Identify which cell holds the provided text, then report its (X, Y) central coordinate. 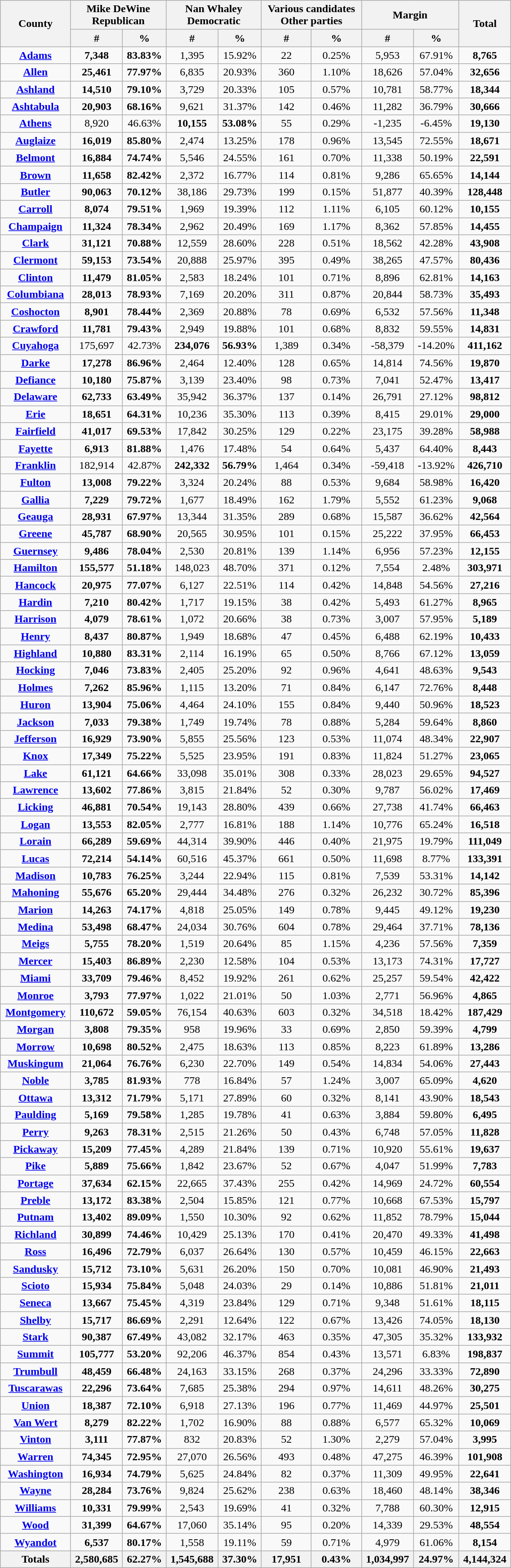
65.32% (436, 1423)
19,870 (485, 363)
11,282 (387, 106)
46.15% (436, 1251)
31,121 (97, 243)
72.55% (436, 141)
17,951 (287, 1559)
11,658 (97, 175)
18,651 (97, 414)
35.01% (240, 773)
1,949 (192, 636)
47,275 (387, 1457)
30.25% (240, 431)
25.05% (240, 910)
4,236 (387, 944)
1,389 (287, 346)
19,143 (192, 807)
14,144 (485, 175)
35.32% (436, 1337)
110,672 (97, 1012)
17,278 (97, 363)
111,049 (485, 841)
64.67% (144, 1525)
18,130 (485, 1320)
11,479 (97, 277)
26,791 (387, 397)
78.79% (436, 1217)
2,583 (192, 277)
94,527 (485, 773)
41,017 (97, 431)
16,518 (485, 824)
49.33% (436, 1234)
11,324 (97, 226)
74.56% (436, 363)
8.77% (436, 859)
19.78% (240, 1115)
18,562 (387, 243)
2,230 (192, 961)
4,079 (97, 619)
20,888 (192, 260)
4,289 (192, 1149)
3,785 (97, 1081)
53.31% (436, 876)
6.83% (436, 1354)
Jackson (36, 722)
76,154 (192, 1012)
16.19% (240, 653)
10,886 (387, 1286)
73.54% (144, 260)
75.45% (144, 1303)
7,539 (387, 876)
Gallia (36, 500)
9,445 (387, 910)
10,783 (97, 876)
16.77% (240, 175)
4,464 (192, 705)
7,046 (97, 670)
14,834 (387, 1064)
22,665 (192, 1183)
65 (287, 653)
276 (287, 893)
15,044 (485, 1217)
72.76% (436, 687)
261 (287, 978)
13,602 (97, 790)
37.30% (240, 1559)
16,019 (97, 141)
Mahoning (36, 893)
52.47% (436, 380)
79.51% (144, 209)
15,797 (485, 1200)
Pike (36, 1166)
0.45% (336, 636)
Scioto (36, 1286)
8,279 (97, 1423)
6,147 (387, 687)
18.24% (240, 277)
37.43% (240, 1183)
7,033 (97, 722)
395 (287, 260)
Highland (36, 653)
45,787 (97, 534)
5,631 (192, 1268)
48,554 (485, 1525)
80.52% (144, 1047)
66,463 (485, 807)
7,262 (97, 687)
8,766 (387, 653)
38,265 (387, 260)
Licking (36, 807)
58.98% (436, 482)
13,173 (387, 961)
Vinton (36, 1440)
Wyandot (36, 1542)
48.70% (240, 568)
6,495 (485, 1115)
5,525 (192, 756)
8,860 (485, 722)
47 (287, 636)
67.97% (144, 517)
8,832 (387, 329)
60 (287, 1098)
Greene (36, 534)
Columbiana (36, 295)
1,476 (192, 448)
2,580,685 (97, 1559)
22 (287, 55)
161 (287, 158)
0.83% (336, 756)
5,048 (192, 1286)
17,349 (97, 756)
Margin (410, 15)
18,626 (387, 72)
35.14% (240, 1525)
17,842 (192, 431)
85,396 (485, 893)
72.95% (144, 1457)
Champaign (36, 226)
20.93% (240, 72)
79.58% (144, 1115)
61.06% (436, 1542)
13,402 (97, 1217)
Clermont (36, 260)
12,155 (485, 551)
13.20% (240, 687)
14,611 (387, 1388)
40.63% (240, 1012)
6,127 (192, 585)
-1,235 (387, 123)
25.13% (240, 1234)
79.72% (144, 500)
53,498 (97, 927)
7,783 (485, 1166)
Montgomery (36, 1012)
19.88% (240, 329)
43.90% (436, 1098)
Sandusky (36, 1268)
57.05% (436, 1132)
59.64% (436, 722)
56.93% (240, 346)
9,348 (387, 1303)
162 (287, 500)
51.61% (436, 1303)
61.23% (436, 500)
98,812 (485, 397)
28.80% (240, 807)
18,523 (485, 705)
439 (287, 807)
3,729 (192, 89)
82 (287, 1474)
2,515 (192, 1132)
48,459 (97, 1371)
79.38% (144, 722)
1,842 (192, 1166)
3,139 (192, 380)
11,824 (387, 756)
74.74% (144, 158)
31,399 (97, 1525)
19.92% (240, 978)
48.14% (436, 1491)
Miami (36, 978)
81.93% (144, 1081)
13,417 (485, 380)
1,464 (287, 465)
Guernsey (36, 551)
62.15% (144, 1183)
11,469 (387, 1405)
1,395 (192, 55)
155 (287, 705)
13,426 (387, 1320)
13.25% (240, 141)
Noble (36, 1081)
4,979 (387, 1542)
78,136 (485, 927)
76.76% (144, 1064)
8,965 (485, 602)
76.25% (144, 876)
0.22% (336, 431)
Delaware (36, 397)
Van Wert (36, 1423)
18.42% (436, 1012)
85.80% (144, 141)
14,339 (387, 1525)
Athens (36, 123)
59.69% (144, 841)
1,558 (192, 1542)
74.79% (144, 1474)
27,443 (485, 1064)
18,543 (485, 1098)
1,519 (192, 944)
73.64% (144, 1388)
105,777 (97, 1354)
130 (287, 1251)
5,437 (387, 448)
5,625 (192, 1474)
27.13% (240, 1405)
Clark (36, 243)
54.56% (436, 585)
20,903 (97, 106)
22.94% (240, 876)
10.30% (240, 1217)
24.03% (240, 1286)
20.66% (240, 619)
1,969 (192, 209)
13,172 (97, 1200)
148,023 (192, 568)
5,755 (97, 944)
78.04% (144, 551)
5,546 (192, 158)
35.30% (240, 414)
65.65% (436, 175)
16,420 (485, 482)
1,115 (192, 687)
Jefferson (36, 739)
72.10% (144, 1405)
66.48% (144, 1371)
1,550 (192, 1217)
2,543 (192, 1508)
44.97% (436, 1405)
178 (287, 141)
661 (287, 859)
26.56% (240, 1457)
1,022 (192, 995)
20,975 (97, 585)
128 (287, 363)
12.40% (240, 363)
78.61% (144, 619)
1.11% (336, 209)
79.10% (144, 89)
54 (287, 448)
16,934 (97, 1474)
46.37% (240, 1354)
234,076 (192, 346)
17.48% (240, 448)
25.62% (240, 1491)
24.72% (436, 1183)
70.12% (144, 192)
79.35% (144, 1029)
41.74% (436, 807)
Fulton (36, 482)
22,641 (485, 1474)
1.10% (336, 72)
90,063 (97, 192)
28,023 (387, 773)
68.16% (144, 106)
7,041 (387, 380)
8,765 (485, 55)
198,837 (485, 1354)
Washington (36, 1474)
62,733 (97, 397)
18,460 (387, 1491)
24.55% (240, 158)
8,452 (192, 978)
65.09% (436, 1081)
13,286 (485, 1047)
20.49% (240, 226)
15,587 (387, 517)
4,641 (387, 670)
67.49% (144, 1337)
20.81% (240, 551)
61,121 (97, 773)
56.79% (240, 465)
0.48% (336, 1457)
1.03% (336, 995)
29 (287, 1286)
294 (287, 1388)
25.56% (240, 739)
5,284 (387, 722)
9,486 (97, 551)
45.37% (240, 859)
1,285 (192, 1115)
20,565 (192, 534)
Cuyahoga (36, 346)
31.35% (240, 517)
2,291 (192, 1320)
23,175 (387, 431)
37.95% (436, 534)
80.87% (144, 636)
10,331 (97, 1508)
Trumbull (36, 1371)
20,844 (387, 295)
22,907 (485, 739)
289 (287, 517)
70.54% (144, 807)
47.57% (436, 260)
778 (192, 1081)
27,216 (485, 585)
24,034 (192, 927)
38,346 (485, 1491)
78.20% (144, 944)
35,493 (485, 295)
8,448 (485, 687)
66,453 (485, 534)
74.46% (144, 1234)
0.41% (336, 1234)
47,305 (387, 1337)
17,060 (192, 1525)
11,074 (387, 739)
1,749 (192, 722)
8,074 (97, 209)
123 (287, 739)
19.79% (436, 841)
150 (287, 1268)
Nan WhaleyDemocratic (213, 15)
3,808 (97, 1029)
28.60% (240, 243)
6,532 (387, 312)
42,564 (485, 517)
53.08% (240, 123)
0.64% (336, 448)
89.09% (144, 1217)
16,496 (97, 1251)
10,668 (387, 1200)
0.30% (336, 790)
27,070 (192, 1457)
14,814 (387, 363)
27.12% (436, 397)
24,296 (387, 1371)
21,493 (485, 1268)
42.87% (144, 465)
17,727 (485, 961)
14,848 (387, 585)
24.97% (436, 1559)
15,934 (97, 1286)
0.87% (336, 295)
8,154 (485, 1542)
46.90% (436, 1268)
2,777 (192, 824)
14,163 (485, 277)
74.17% (144, 910)
0.40% (336, 841)
1.17% (336, 226)
64.66% (144, 773)
8,437 (97, 636)
28,931 (97, 517)
59,153 (97, 260)
Lorain (36, 841)
2,962 (192, 226)
29.73% (240, 192)
5,189 (485, 619)
46,881 (97, 807)
20.83% (240, 1440)
6,105 (387, 209)
115 (287, 876)
12,559 (192, 243)
92,206 (192, 1354)
4,865 (485, 995)
Henry (36, 636)
Mike DeWineRepublican (118, 15)
Geauga (36, 517)
54.06% (436, 1064)
51.81% (436, 1286)
25.20% (240, 670)
360 (287, 72)
Lake (36, 773)
187,429 (485, 1012)
57.95% (436, 619)
3,111 (97, 1440)
15,712 (97, 1268)
Hancock (36, 585)
958 (192, 1029)
35,942 (192, 397)
Butler (36, 192)
90,387 (97, 1337)
Crawford (36, 329)
12,915 (485, 1508)
5,552 (387, 500)
0.54% (336, 1064)
86.69% (144, 1320)
Stark (36, 1337)
Morgan (36, 1029)
19.74% (240, 722)
Clinton (36, 277)
10,429 (192, 1234)
57.23% (436, 551)
5,169 (97, 1115)
9,440 (387, 705)
9,621 (192, 106)
13,008 (97, 482)
Franklin (36, 465)
30,666 (485, 106)
95 (287, 1525)
33.15% (240, 1371)
155,577 (97, 568)
13,545 (387, 141)
31.37% (240, 106)
30,275 (485, 1388)
Tuscarawas (36, 1388)
104 (287, 961)
854 (287, 1354)
27.89% (240, 1098)
53.20% (144, 1354)
3,884 (387, 1115)
50.19% (436, 158)
12.64% (240, 1320)
11,698 (387, 859)
65.20% (144, 893)
Huron (36, 705)
Richland (36, 1234)
4,818 (192, 910)
603 (287, 1012)
13,904 (97, 705)
18,387 (97, 1405)
19,230 (485, 910)
0.46% (336, 106)
County (36, 23)
Adams (36, 55)
24.10% (240, 705)
25.97% (240, 260)
4,620 (485, 1081)
0.12% (336, 568)
42,422 (485, 978)
9,286 (387, 175)
20,470 (387, 1234)
60.12% (436, 209)
72,890 (485, 1371)
Wayne (36, 1491)
1,702 (192, 1423)
10,081 (387, 1268)
Ashland (36, 89)
175,697 (97, 346)
18.49% (240, 500)
1,717 (192, 602)
83.38% (144, 1200)
Mercer (36, 961)
60,554 (485, 1183)
Preble (36, 1200)
Muskingum (36, 1064)
75.22% (144, 756)
10,433 (485, 636)
0.35% (336, 1337)
Knox (36, 756)
2,949 (192, 329)
16.81% (240, 824)
10,180 (97, 380)
10,698 (97, 1047)
41,498 (485, 1234)
18.63% (240, 1047)
72.79% (144, 1251)
13,667 (97, 1303)
58.73% (436, 295)
2,530 (192, 551)
29.65% (436, 773)
9,684 (387, 482)
2,771 (387, 995)
59.05% (144, 1012)
832 (192, 1440)
19.96% (240, 1029)
7,210 (97, 602)
5,171 (192, 1098)
78.34% (144, 226)
Brown (36, 175)
29,444 (192, 893)
Williams (36, 1508)
58.77% (436, 89)
7,359 (485, 944)
1,545,688 (192, 1559)
238 (287, 1491)
3,324 (192, 482)
Carroll (36, 209)
14,142 (485, 876)
33,709 (97, 978)
25,257 (387, 978)
20.20% (240, 295)
49.12% (436, 910)
19,637 (485, 1149)
8,141 (387, 1098)
50.96% (436, 705)
7,554 (387, 568)
2,405 (192, 670)
22,663 (485, 1251)
8,415 (387, 414)
51.27% (436, 756)
74.05% (436, 1320)
81.88% (144, 448)
10,880 (97, 653)
68.90% (144, 534)
Portage (36, 1183)
56.96% (436, 995)
46.63% (144, 123)
30.72% (436, 893)
33,098 (192, 773)
26.64% (240, 1251)
13,059 (485, 653)
18,115 (485, 1303)
10,920 (387, 1149)
13,312 (97, 1098)
43,908 (485, 243)
Logan (36, 824)
15,717 (97, 1320)
604 (287, 927)
82.42% (144, 175)
23.67% (240, 1166)
24.84% (240, 1474)
24,163 (192, 1371)
5,953 (387, 55)
Shelby (36, 1320)
21,011 (485, 1286)
32,656 (485, 72)
10,776 (387, 824)
40.39% (436, 192)
112 (287, 209)
Marion (36, 910)
65.24% (436, 824)
1.15% (336, 944)
33.33% (436, 1371)
122 (287, 1320)
63.49% (144, 397)
Ottawa (36, 1098)
73.10% (144, 1268)
86.96% (144, 363)
Seneca (36, 1303)
83.83% (144, 55)
1,034,997 (387, 1559)
38,186 (192, 192)
23.95% (240, 756)
69.53% (144, 431)
11,852 (387, 1217)
19.15% (240, 602)
58,988 (485, 431)
Various candidatesOther parties (312, 15)
-58,379 (387, 346)
6,918 (192, 1405)
36.37% (240, 397)
Fayette (36, 448)
8,223 (387, 1047)
137 (287, 397)
0.49% (336, 260)
2,464 (192, 363)
21.01% (240, 995)
67.12% (436, 653)
26,232 (387, 893)
22.70% (240, 1064)
6,748 (387, 1132)
18.68% (240, 636)
70.88% (144, 243)
6,037 (192, 1251)
2,504 (192, 1200)
26.20% (240, 1268)
14,969 (387, 1183)
74,345 (97, 1457)
74.31% (436, 961)
Morrow (36, 1047)
188 (287, 824)
75.87% (144, 380)
Perry (36, 1132)
Total (485, 23)
17,469 (485, 790)
2.48% (436, 568)
0.51% (336, 243)
25,222 (387, 534)
Holmes (36, 687)
20.24% (240, 482)
62.27% (144, 1559)
29,464 (387, 927)
133,932 (485, 1337)
6,488 (387, 636)
14,831 (485, 329)
82.05% (144, 824)
0.66% (336, 807)
77.07% (144, 585)
67.91% (436, 55)
6,956 (387, 551)
196 (287, 1405)
85 (287, 944)
1.79% (336, 500)
Lawrence (36, 790)
15,403 (97, 961)
0.97% (336, 1388)
55 (287, 123)
14,510 (97, 89)
16,884 (97, 158)
-14.20% (436, 346)
60,516 (192, 859)
0.33% (336, 773)
57.85% (436, 226)
25,461 (97, 72)
8,443 (485, 448)
48.63% (436, 670)
0.65% (336, 363)
4,047 (387, 1166)
7,788 (387, 1508)
Summit (36, 1354)
6,913 (97, 448)
308 (287, 773)
-59,418 (387, 465)
Ross (36, 1251)
8,896 (387, 277)
16.90% (240, 1423)
73.90% (144, 739)
43,082 (192, 1337)
3,793 (97, 995)
48.26% (436, 1388)
75.84% (144, 1286)
22.51% (240, 585)
6,230 (192, 1064)
446 (287, 841)
59 (287, 1542)
Meigs (36, 944)
78.44% (144, 312)
36.79% (436, 106)
25,501 (485, 1405)
191 (287, 756)
101,908 (485, 1457)
33 (287, 1029)
81.05% (144, 277)
3,995 (485, 1440)
42.28% (436, 243)
19.39% (240, 209)
37.71% (436, 927)
6,835 (192, 72)
242,332 (192, 465)
7,229 (97, 500)
25.38% (240, 1388)
56.02% (436, 790)
66,289 (97, 841)
77.86% (144, 790)
73.76% (144, 1491)
7,169 (192, 295)
51,877 (387, 192)
19.11% (240, 1542)
29,000 (485, 414)
426,710 (485, 465)
Harrison (36, 619)
15,209 (97, 1149)
64.31% (144, 414)
22,591 (485, 158)
55,676 (97, 893)
30.95% (240, 534)
79.43% (144, 329)
Union (36, 1405)
1.30% (336, 1440)
80.17% (144, 1542)
34,518 (387, 1012)
62.19% (436, 636)
82.22% (144, 1423)
32.17% (240, 1337)
72,214 (97, 859)
11,781 (97, 329)
463 (287, 1337)
39.28% (436, 431)
29.53% (436, 1525)
1,072 (192, 619)
22,296 (97, 1388)
13,553 (97, 824)
21,975 (387, 841)
16,929 (97, 739)
9,787 (387, 790)
73.83% (144, 670)
8,920 (97, 123)
2,372 (192, 175)
55.61% (436, 1149)
9,068 (485, 500)
60.30% (436, 1508)
75.66% (144, 1166)
Fairfield (36, 431)
42.73% (144, 346)
30,899 (97, 1234)
27,738 (387, 807)
23.84% (240, 1303)
Pickaway (36, 1149)
Auglaize (36, 141)
44,314 (192, 841)
128,448 (485, 192)
10,459 (387, 1251)
11,338 (387, 158)
1.24% (336, 1081)
13,344 (192, 517)
Erie (36, 414)
20.88% (240, 312)
64.40% (436, 448)
19,130 (485, 123)
2,475 (192, 1047)
9,543 (485, 670)
18,344 (485, 89)
7,685 (192, 1388)
2,369 (192, 312)
2,850 (387, 1029)
98 (287, 380)
6,577 (387, 1423)
10,781 (387, 89)
83.31% (144, 653)
67.53% (436, 1200)
2,114 (192, 653)
Warren (36, 1457)
37,634 (97, 1183)
71 (287, 687)
Lucas (36, 859)
Monroe (36, 995)
Hocking (36, 670)
Ashtabula (36, 106)
311 (287, 295)
59.39% (436, 1029)
8,901 (97, 312)
49.95% (436, 1474)
Hamilton (36, 568)
51.99% (436, 1166)
4,799 (485, 1029)
30.76% (240, 927)
303,971 (485, 568)
75.06% (144, 705)
0.39% (336, 414)
79.99% (144, 1508)
14,455 (485, 226)
Wood (36, 1525)
3,244 (192, 876)
5,855 (192, 739)
6,537 (97, 1542)
3,815 (192, 790)
36.62% (436, 517)
133,391 (485, 859)
0.25% (336, 55)
57 (287, 1081)
19.69% (240, 1508)
21.26% (240, 1132)
Madison (36, 876)
0.85% (336, 1047)
14,263 (97, 910)
15.92% (240, 55)
48.34% (436, 739)
199 (287, 192)
11,828 (485, 1132)
77.87% (144, 1440)
62.81% (436, 277)
85.96% (144, 687)
18,671 (485, 141)
Defiance (36, 380)
Paulding (36, 1115)
Hardin (36, 602)
34.48% (240, 893)
228 (287, 243)
28,013 (97, 295)
54.14% (144, 859)
-6.45% (436, 123)
68.47% (144, 927)
4,319 (192, 1303)
1,677 (192, 500)
16.84% (240, 1081)
15.85% (240, 1200)
121 (287, 1200)
169 (287, 226)
23.40% (240, 380)
2,474 (192, 141)
142 (287, 106)
10,069 (485, 1423)
11,309 (387, 1474)
4,144,324 (485, 1559)
Medina (36, 927)
61.27% (436, 602)
Putnam (36, 1217)
28,284 (97, 1491)
255 (287, 1183)
80,436 (485, 260)
59.80% (436, 1115)
29.01% (436, 414)
371 (287, 568)
9,824 (192, 1491)
21,064 (97, 1064)
0.20% (336, 1525)
2,279 (387, 1440)
9,263 (97, 1132)
51.18% (144, 568)
0.29% (336, 123)
80.42% (144, 602)
13,571 (387, 1354)
79.22% (144, 482)
5,889 (97, 1166)
8,362 (387, 226)
493 (287, 1457)
39.90% (240, 841)
5,493 (387, 602)
411,162 (485, 346)
59.55% (436, 329)
Belmont (36, 158)
11,348 (485, 312)
59.54% (436, 978)
78.31% (144, 1132)
61.89% (436, 1047)
12.58% (240, 961)
182,914 (97, 465)
77.45% (144, 1149)
23,065 (485, 756)
7,348 (97, 55)
20.64% (240, 944)
105 (287, 89)
Coshocton (36, 312)
Allen (36, 72)
78.93% (144, 295)
268 (287, 1371)
Darke (36, 363)
10,236 (192, 414)
-13.92% (436, 465)
86.89% (144, 961)
71.79% (144, 1098)
170 (287, 1234)
79.46% (144, 978)
Totals (36, 1559)
20.33% (240, 89)
46.39% (436, 1457)
